Extract the (X, Y) coordinate from the center of the cell holding the provided text.  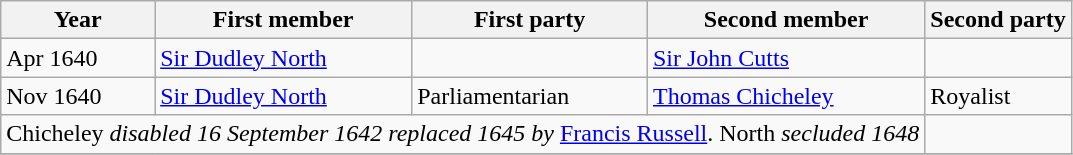
Thomas Chicheley (786, 96)
Second member (786, 20)
Second party (998, 20)
Apr 1640 (78, 58)
Nov 1640 (78, 96)
Year (78, 20)
Sir John Cutts (786, 58)
Chicheley disabled 16 September 1642 replaced 1645 by Francis Russell. North secluded 1648 (463, 134)
First party (530, 20)
Royalist (998, 96)
Parliamentarian (530, 96)
First member (284, 20)
